Provide the [x, y] coordinate of the cell's center where the given text is located.  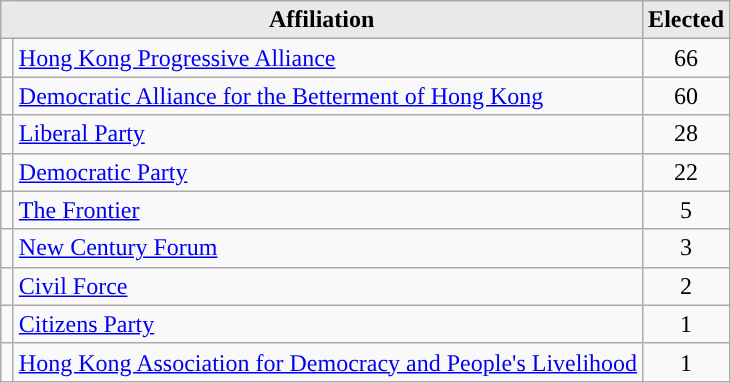
Civil Force [328, 286]
2 [686, 286]
Democratic Alliance for the Betterment of Hong Kong [328, 96]
New Century Forum [328, 248]
Hong Kong Progressive Alliance [328, 58]
The Frontier [328, 210]
Elected [686, 20]
Liberal Party [328, 134]
60 [686, 96]
28 [686, 134]
3 [686, 248]
5 [686, 210]
22 [686, 172]
66 [686, 58]
Democratic Party [328, 172]
Hong Kong Association for Democracy and People's Livelihood [328, 362]
Affiliation [322, 20]
Citizens Party [328, 324]
